Find where the given text appears and provide that cell's center as [X, Y] coordinate. 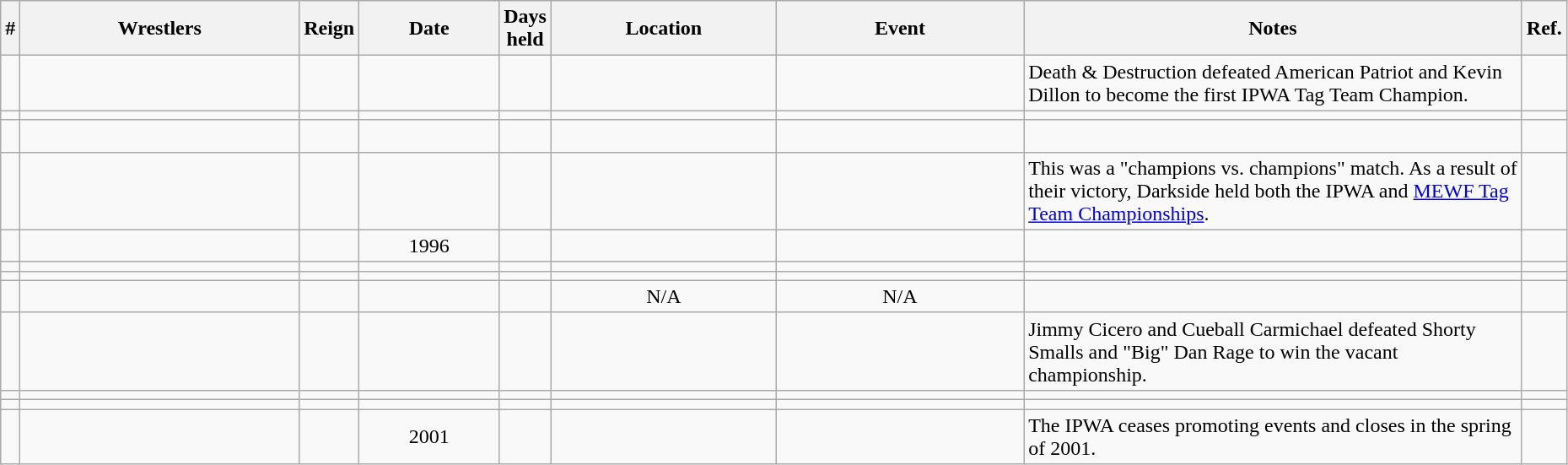
Location [663, 29]
This was a "champions vs. champions" match. As a result of their victory, Darkside held both the IPWA and MEWF Tag Team Championships. [1274, 191]
2001 [429, 435]
Notes [1274, 29]
Daysheld [525, 29]
The IPWA ceases promoting events and closes in the spring of 2001. [1274, 435]
Ref. [1544, 29]
Event [899, 29]
Date [429, 29]
Jimmy Cicero and Cueball Carmichael defeated Shorty Smalls and "Big" Dan Rage to win the vacant championship. [1274, 351]
1996 [429, 246]
# [10, 29]
Death & Destruction defeated American Patriot and Kevin Dillon to become the first IPWA Tag Team Champion. [1274, 83]
Wrestlers [160, 29]
Reign [329, 29]
